Detect which cell encompasses the target text, then output its (x, y) center coordinate. 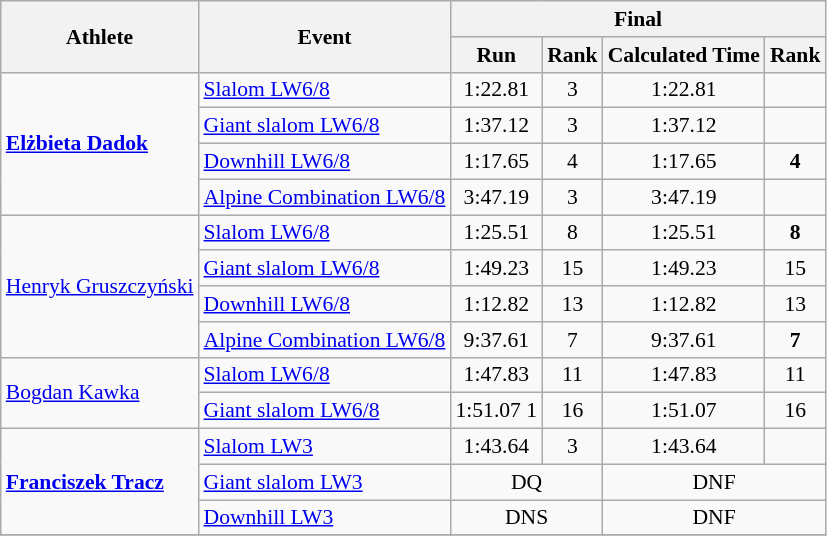
Elżbieta Dadok (100, 143)
1:51.07 (684, 411)
1:51.07 1 (496, 411)
Bogdan Kawka (100, 392)
Calculated Time (684, 55)
Athlete (100, 36)
Run (496, 55)
Downhill LW3 (325, 518)
Franciszek Tracz (100, 482)
DQ (526, 482)
Event (325, 36)
Slalom LW3 (325, 447)
Giant slalom LW3 (325, 482)
DNS (526, 518)
Henryk Gruszczyński (100, 286)
Final (638, 19)
